From the cell containing the given text, extract its center point as [x, y] coordinate. 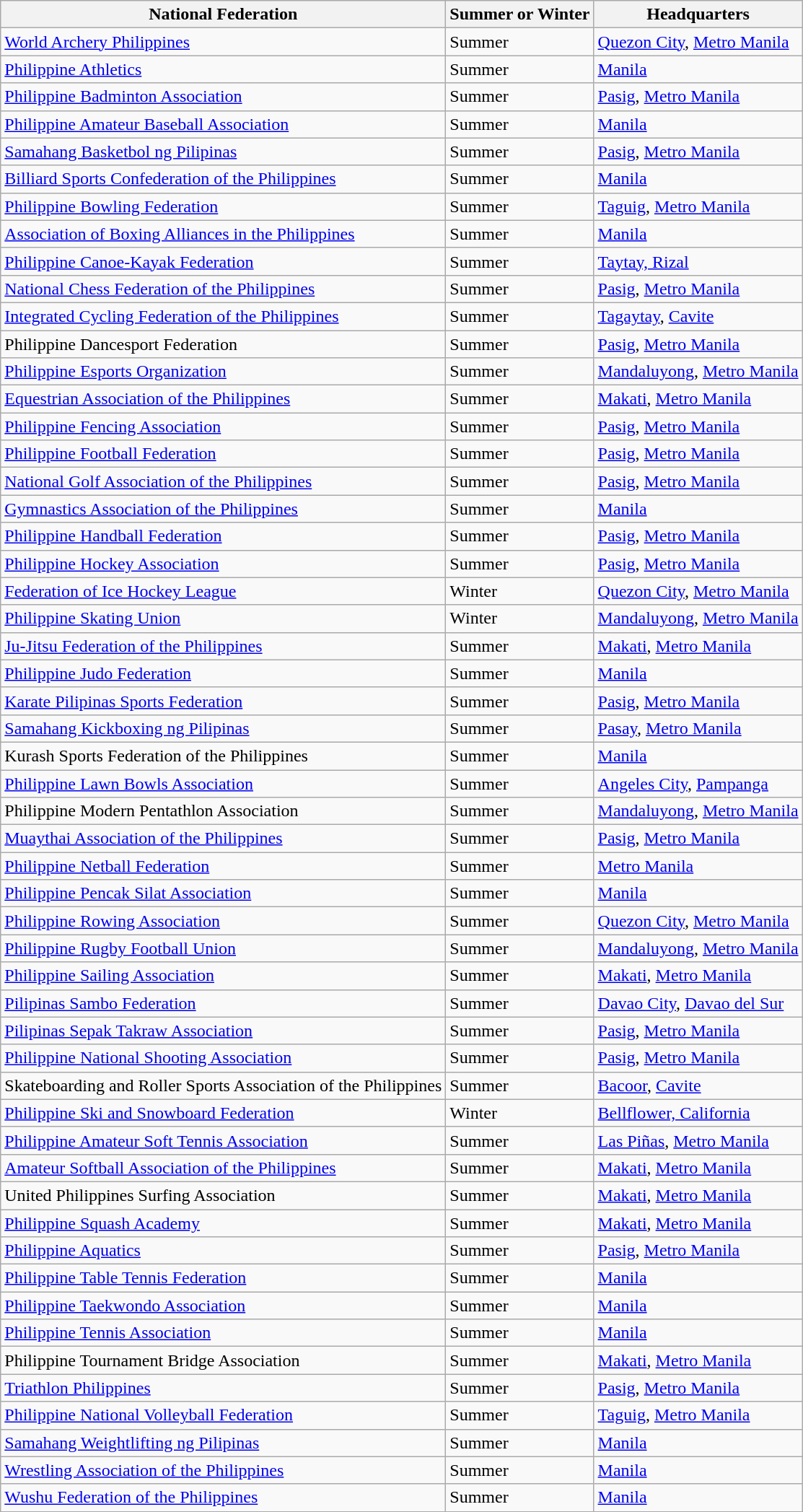
Philippine Tournament Bridge Association [224, 1360]
Pasay, Metro Manila [698, 728]
Bacoor, Cavite [698, 1085]
Philippine Squash Academy [224, 1223]
United Philippines Surfing Association [224, 1195]
Summer or Winter [519, 14]
Philippine Rowing Association [224, 921]
Billiard Sports Confederation of the Philippines [224, 179]
Philippine Athletics [224, 69]
Davao City, Davao del Sur [698, 1003]
Kurash Sports Federation of the Philippines [224, 756]
Philippine Sailing Association [224, 976]
Triathlon Philippines [224, 1388]
Bellflower, California [698, 1113]
Amateur Softball Association of the Philippines [224, 1168]
Philippine Aquatics [224, 1251]
Metro Manila [698, 866]
Taytay, Rizal [698, 261]
National Chess Federation of the Philippines [224, 289]
Wrestling Association of the Philippines [224, 1470]
Philippine Badminton Association [224, 97]
Samahang Weightlifting ng Pilipinas [224, 1443]
Philippine Dancesport Federation [224, 344]
Philippine Amateur Soft Tennis Association [224, 1140]
Integrated Cycling Federation of the Philippines [224, 316]
Philippine Pencak Silat Association [224, 893]
Philippine Skating Union [224, 619]
Las Piñas, Metro Manila [698, 1140]
Karate Pilipinas Sports Federation [224, 701]
Association of Boxing Alliances in the Philippines [224, 234]
Wushu Federation of the Philippines [224, 1498]
Philippine Handball Federation [224, 536]
Philippine Amateur Baseball Association [224, 124]
Philippine Judo Federation [224, 673]
Philippine National Volleyball Federation [224, 1415]
Pilipinas Sambo Federation [224, 1003]
Samahang Kickboxing ng Pilipinas [224, 728]
National Federation [224, 14]
Muaythai Association of the Philippines [224, 839]
Philippine National Shooting Association [224, 1058]
Philippine Fencing Association [224, 427]
Philippine Table Tennis Federation [224, 1278]
Federation of Ice Hockey League [224, 591]
Angeles City, Pampanga [698, 783]
Samahang Basketbol ng Pilipinas [224, 152]
Philippine Canoe-Kayak Federation [224, 261]
Pilipinas Sepak Takraw Association [224, 1031]
National Golf Association of the Philippines [224, 481]
Philippine Modern Pentathlon Association [224, 811]
Philippine Bowling Federation [224, 206]
Ju-Jitsu Federation of the Philippines [224, 646]
Skateboarding and Roller Sports Association of the Philippines [224, 1085]
Philippine Lawn Bowls Association [224, 783]
Philippine Ski and Snowboard Federation [224, 1113]
Philippine Netball Federation [224, 866]
World Archery Philippines [224, 42]
Headquarters [698, 14]
Philippine Tennis Association [224, 1333]
Philippine Taekwondo Association [224, 1306]
Philippine Rugby Football Union [224, 948]
Equestrian Association of the Philippines [224, 399]
Philippine Esports Organization [224, 372]
Philippine Hockey Association [224, 564]
Gymnastics Association of the Philippines [224, 509]
Philippine Football Federation [224, 454]
Tagaytay, Cavite [698, 316]
